Provide the [X, Y] coordinate of the cell's center where the given text is located.  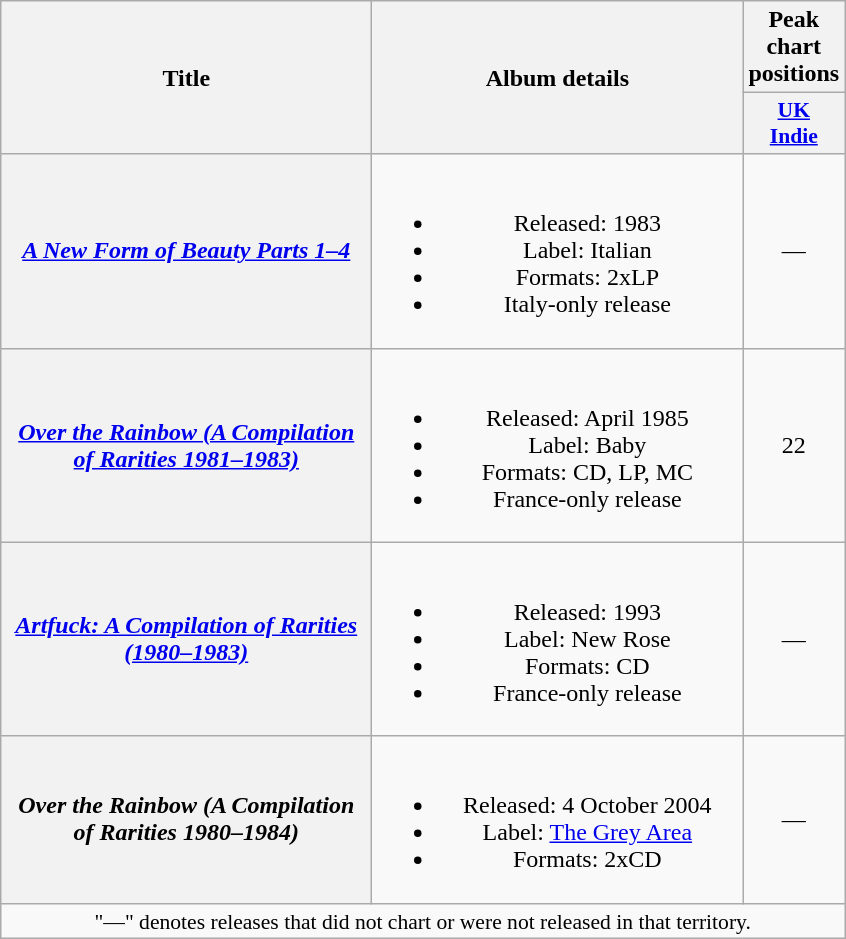
Over the Rainbow (A Compilation of Rarities 1981–1983) [186, 445]
UKIndie [794, 124]
A New Form of Beauty Parts 1–4 [186, 251]
Released: April 1985Label: BabyFormats: CD, LP, MCFrance-only release [558, 445]
22 [794, 445]
Album details [558, 78]
Released: 4 October 2004Label: The Grey AreaFormats: 2xCD [558, 820]
"—" denotes releases that did not chart or were not released in that territory. [423, 921]
Artfuck: A Compilation of Rarities (1980–1983) [186, 639]
Released: 1983Label: ItalianFormats: 2xLPItaly-only release [558, 251]
Over the Rainbow (A Compilation of Rarities 1980–1984) [186, 820]
Released: 1993Label: New RoseFormats: CDFrance-only release [558, 639]
Title [186, 78]
Peak chart positions [794, 47]
